Pinpoint the cell where the given text exists, returning its (x, y) midpoint coordinate. 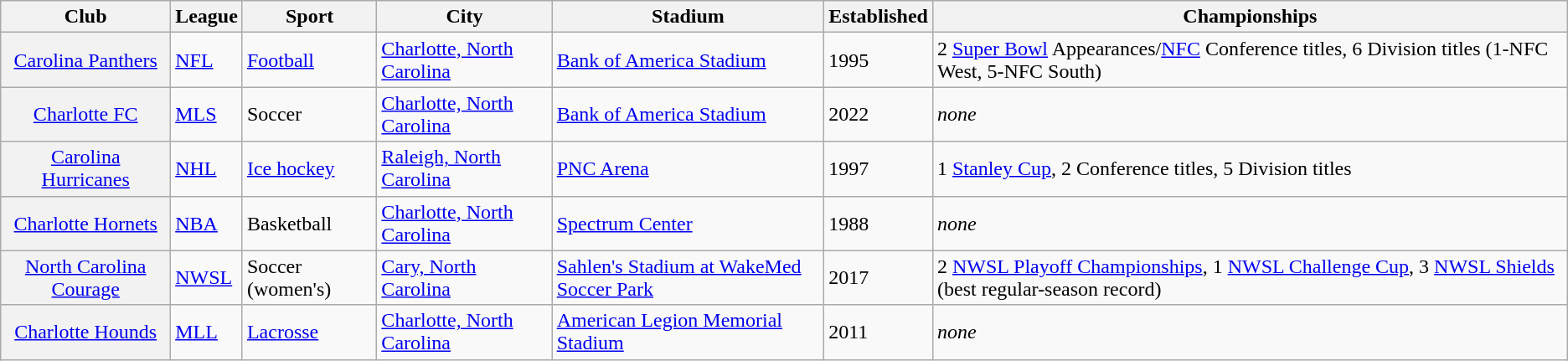
Soccer (women's) (309, 278)
Stadium (689, 17)
NBA (207, 223)
1988 (879, 223)
Ice hockey (309, 169)
Basketball (309, 223)
Cary, North Carolina (464, 278)
Charlotte FC (85, 114)
Carolina Hurricanes (85, 169)
Sport (309, 17)
Spectrum Center (689, 223)
Charlotte Hounds (85, 332)
PNC Arena (689, 169)
American Legion Memorial Stadium (689, 332)
City (464, 17)
Established (879, 17)
2017 (879, 278)
2 Super Bowl Appearances/NFC Conference titles, 6 Division titles (1-NFC West, 5-NFC South) (1250, 60)
North Carolina Courage (85, 278)
Raleigh, North Carolina (464, 169)
2022 (879, 114)
2 NWSL Playoff Championships, 1 NWSL Challenge Cup, 3 NWSL Shields (best regular-season record) (1250, 278)
2011 (879, 332)
Sahlen's Stadium at WakeMed Soccer Park (689, 278)
NHL (207, 169)
Football (309, 60)
NWSL (207, 278)
Carolina Panthers (85, 60)
League (207, 17)
1 Stanley Cup, 2 Conference titles, 5 Division titles (1250, 169)
NFL (207, 60)
Soccer (309, 114)
Club (85, 17)
1995 (879, 60)
Charlotte Hornets (85, 223)
MLL (207, 332)
Championships (1250, 17)
1997 (879, 169)
MLS (207, 114)
Lacrosse (309, 332)
